Detect which cell encompasses the target text, then output its [X, Y] center coordinate. 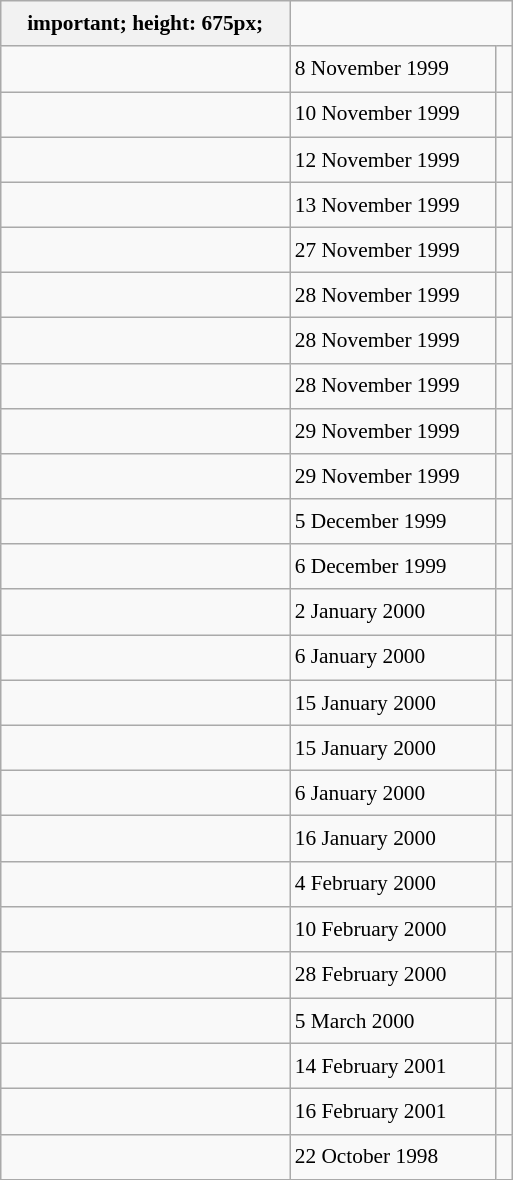
27 November 1999 [392, 250]
2 January 2000 [392, 612]
important; height: 675px; [146, 24]
10 February 2000 [392, 928]
28 February 2000 [392, 976]
10 November 1999 [392, 114]
14 February 2001 [392, 1066]
8 November 1999 [392, 68]
4 February 2000 [392, 884]
16 February 2001 [392, 1112]
12 November 1999 [392, 160]
5 December 1999 [392, 522]
16 January 2000 [392, 838]
6 December 1999 [392, 566]
5 March 2000 [392, 1020]
22 October 1998 [392, 1156]
13 November 1999 [392, 204]
